Determine the (x, y) coordinate at the center of the cell enclosing the given text.  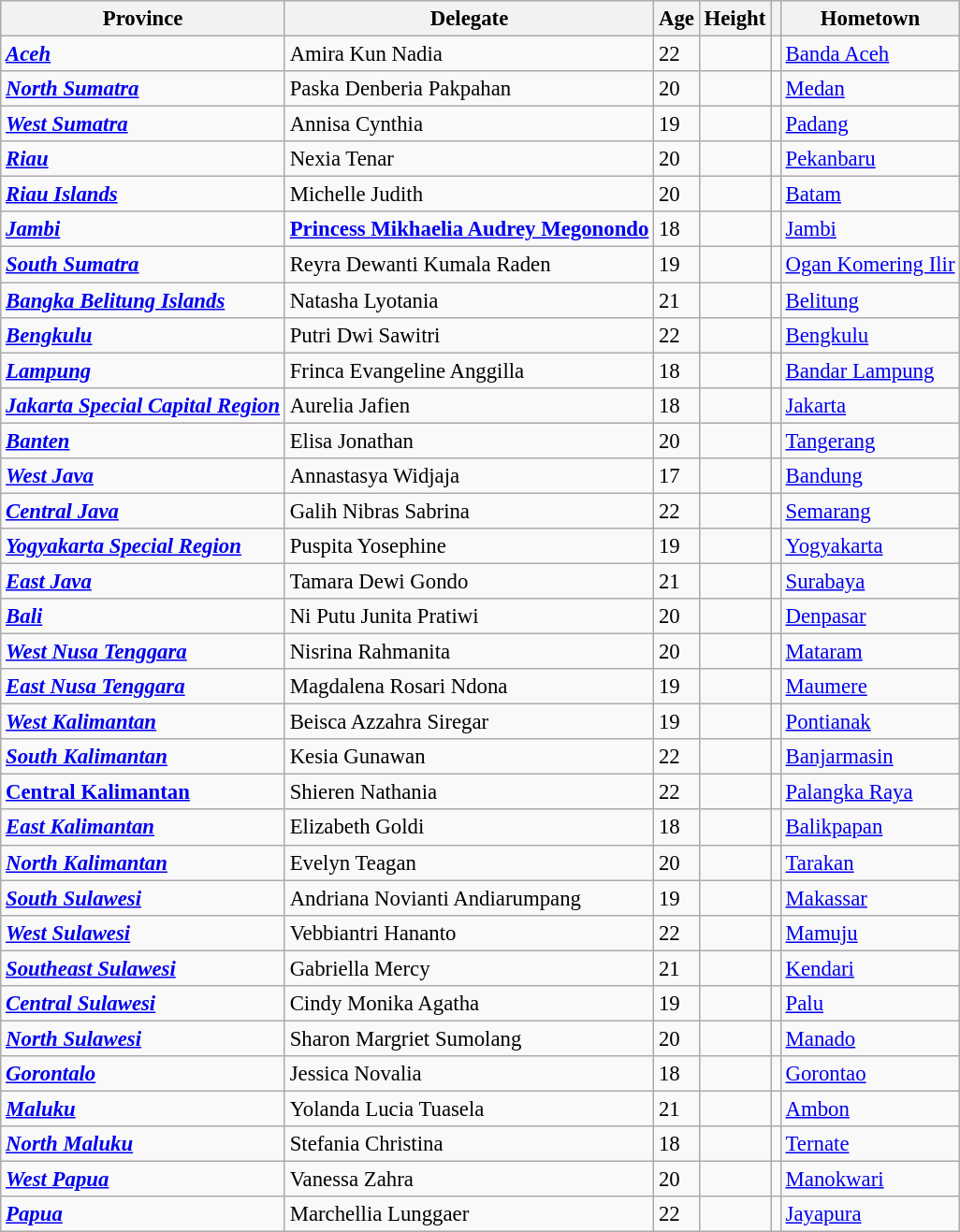
Galih Nibras Sabrina (469, 511)
Jakarta (870, 405)
Central Java (143, 511)
Stefania Christina (469, 1144)
Mamuju (870, 933)
Tamara Dewi Gondo (469, 581)
Nexia Tenar (469, 159)
Bandar Lampung (870, 370)
Annisa Cynthia (469, 124)
Kesia Gunawan (469, 757)
Hometown (870, 19)
West Papua (143, 1180)
Height (735, 19)
West Sumatra (143, 124)
Lampung (143, 370)
Riau (143, 159)
Bangka Belitung Islands (143, 300)
Banda Aceh (870, 54)
North Sulawesi (143, 1038)
Aurelia Jafien (469, 405)
Pontianak (870, 722)
Central Kalimantan (143, 792)
West Kalimantan (143, 722)
Surabaya (870, 581)
Vebbiantri Hananto (469, 933)
Elizabeth Goldi (469, 828)
Ambon (870, 1109)
North Maluku (143, 1144)
Amira Kun Nadia (469, 54)
Bali (143, 616)
Maumere (870, 687)
Paska Denberia Pakpahan (469, 89)
South Kalimantan (143, 757)
Belitung (870, 300)
Yogyakarta Special Region (143, 546)
Papua (143, 1214)
Province (143, 19)
South Sulawesi (143, 898)
Natasha Lyotania (469, 300)
Magdalena Rosari Ndona (469, 687)
Tangerang (870, 441)
East Nusa Tenggara (143, 687)
Shieren Nathania (469, 792)
Putri Dwi Sawitri (469, 335)
Pekanbaru (870, 159)
Annastasya Widjaja (469, 476)
Cindy Monika Agatha (469, 1004)
Tarakan (870, 862)
Nisrina Rahmanita (469, 652)
Palu (870, 1004)
North Kalimantan (143, 862)
West Sulawesi (143, 933)
Delegate (469, 19)
Michelle Judith (469, 195)
Elisa Jonathan (469, 441)
Riau Islands (143, 195)
Frinca Evangeline Anggilla (469, 370)
Gorontalo (143, 1074)
Andriana Novianti Andiarumpang (469, 898)
17 (677, 476)
Manado (870, 1038)
Jessica Novalia (469, 1074)
Mataram (870, 652)
Gorontao (870, 1074)
Yogyakarta (870, 546)
Manokwari (870, 1180)
Denpasar (870, 616)
North Sumatra (143, 89)
Padang (870, 124)
Gabriella Mercy (469, 968)
Yolanda Lucia Tuasela (469, 1109)
Central Sulawesi (143, 1004)
Aceh (143, 54)
Ternate (870, 1144)
Puspita Yosephine (469, 546)
Reyra Dewanti Kumala Raden (469, 265)
Jayapura (870, 1214)
Sharon Margriet Sumolang (469, 1038)
West Java (143, 476)
Semarang (870, 511)
Beisca Azzahra Siregar (469, 722)
South Sumatra (143, 265)
Maluku (143, 1109)
East Kalimantan (143, 828)
Banjarmasin (870, 757)
Evelyn Teagan (469, 862)
Bandung (870, 476)
Makassar (870, 898)
Marchellia Lunggaer (469, 1214)
Balikpapan (870, 828)
Batam (870, 195)
Banten (143, 441)
Age (677, 19)
East Java (143, 581)
Kendari (870, 968)
Medan (870, 89)
West Nusa Tenggara (143, 652)
Jakarta Special Capital Region (143, 405)
Princess Mikhaelia Audrey Megonondo (469, 229)
Southeast Sulawesi (143, 968)
Vanessa Zahra (469, 1180)
Ni Putu Junita Pratiwi (469, 616)
Palangka Raya (870, 792)
Ogan Komering Ilir (870, 265)
